Determine the [x, y] coordinate at the center of the cell enclosing the given text.  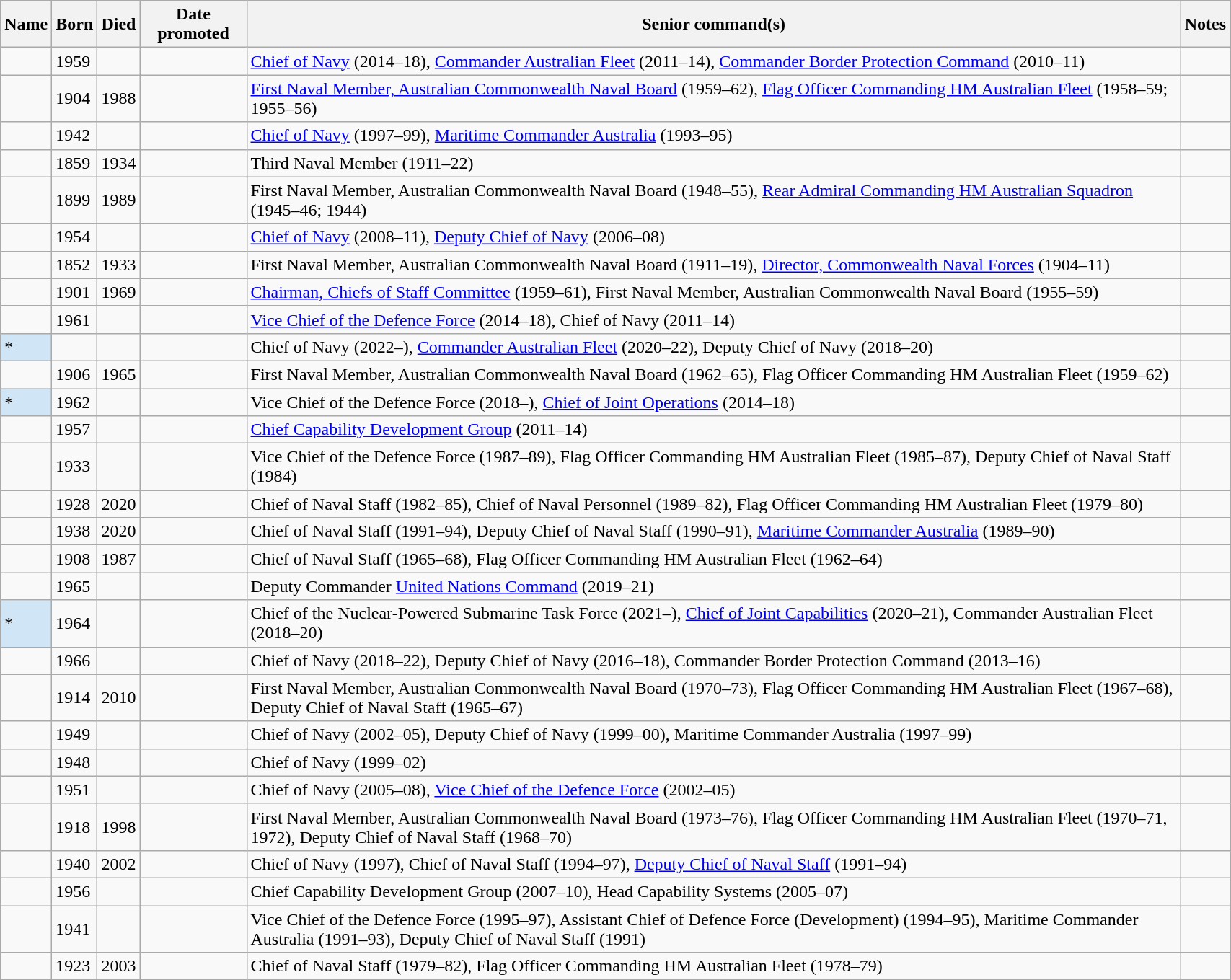
Chief of Navy (2008–11), Deputy Chief of Navy (2006–08) [714, 237]
Chief of Navy (2014–18), Commander Australian Fleet (2011–14), Commander Border Protection Command (2010–11) [714, 61]
Notes [1205, 25]
Vice Chief of the Defence Force (2018–), Chief of Joint Operations (2014–18) [714, 402]
1961 [75, 319]
1989 [118, 200]
1964 [75, 623]
Chief of Naval Staff (1965–68), Flag Officer Commanding HM Australian Fleet (1962–64) [714, 559]
1969 [118, 292]
1948 [75, 762]
Chief of Navy (2002–05), Deputy Chief of Navy (1999–00), Maritime Commander Australia (1997–99) [714, 735]
1998 [118, 826]
First Naval Member, Australian Commonwealth Naval Board (1962–65), Flag Officer Commanding HM Australian Fleet (1959–62) [714, 374]
Senior command(s) [714, 25]
1928 [75, 504]
1954 [75, 237]
1956 [75, 891]
Chief of Navy (1999–02) [714, 762]
1934 [118, 163]
1918 [75, 826]
Vice Chief of the Defence Force (2014–18), Chief of Navy (2011–14) [714, 319]
1852 [75, 265]
1908 [75, 559]
Vice Chief of the Defence Force (1987–89), Flag Officer Commanding HM Australian Fleet (1985–87), Deputy Chief of Naval Staff (1984) [714, 467]
Chief of Naval Staff (1991–94), Deputy Chief of Naval Staff (1990–91), Maritime Commander Australia (1989–90) [714, 531]
Chief of Naval Staff (1982–85), Chief of Naval Personnel (1989–82), Flag Officer Commanding HM Australian Fleet (1979–80) [714, 504]
Chief of Navy (2005–08), Vice Chief of the Defence Force (2002–05) [714, 790]
1914 [75, 698]
1938 [75, 531]
1951 [75, 790]
1959 [75, 61]
1988 [118, 98]
1899 [75, 200]
2003 [118, 966]
Chairman, Chiefs of Staff Committee (1959–61), First Naval Member, Australian Commonwealth Naval Board (1955–59) [714, 292]
1987 [118, 559]
1966 [75, 661]
2010 [118, 698]
Born [75, 25]
1906 [75, 374]
Date promoted [193, 25]
1940 [75, 864]
1962 [75, 402]
Chief of Naval Staff (1979–82), Flag Officer Commanding HM Australian Fleet (1978–79) [714, 966]
1941 [75, 929]
First Naval Member, Australian Commonwealth Naval Board (1959–62), Flag Officer Commanding HM Australian Fleet (1958–59; 1955–56) [714, 98]
Died [118, 25]
Chief of Navy (2022–), Commander Australian Fleet (2020–22), Deputy Chief of Navy (2018–20) [714, 347]
Chief Capability Development Group (2007–10), Head Capability Systems (2005–07) [714, 891]
1923 [75, 966]
Name [26, 25]
1904 [75, 98]
Deputy Commander United Nations Command (2019–21) [714, 586]
Chief of Navy (1997–99), Maritime Commander Australia (1993–95) [714, 136]
1859 [75, 163]
1901 [75, 292]
Chief of Navy (1997), Chief of Naval Staff (1994–97), Deputy Chief of Naval Staff (1991–94) [714, 864]
1949 [75, 735]
2002 [118, 864]
Chief Capability Development Group (2011–14) [714, 430]
Chief of Navy (2018–22), Deputy Chief of Navy (2016–18), Commander Border Protection Command (2013–16) [714, 661]
First Naval Member, Australian Commonwealth Naval Board (1911–19), Director, Commonwealth Naval Forces (1904–11) [714, 265]
Chief of the Nuclear-Powered Submarine Task Force (2021–), Chief of Joint Capabilities (2020–21), Commander Australian Fleet (2018–20) [714, 623]
First Naval Member, Australian Commonwealth Naval Board (1948–55), Rear Admiral Commanding HM Australian Squadron (1945–46; 1944) [714, 200]
1942 [75, 136]
1957 [75, 430]
Third Naval Member (1911–22) [714, 163]
